Pinpoint the cell where the given text exists, returning its [x, y] midpoint coordinate. 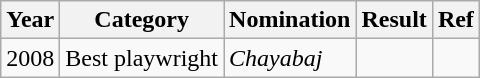
Category [142, 20]
Best playwright [142, 58]
Chayabaj [290, 58]
Ref [456, 20]
2008 [30, 58]
Year [30, 20]
Result [394, 20]
Nomination [290, 20]
